Find where the given text appears and provide that cell's center as (x, y) coordinate. 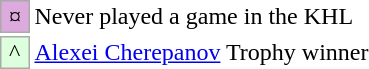
^ (15, 52)
¤ (15, 16)
